Pinpoint the cell where the given text exists, returning its (x, y) midpoint coordinate. 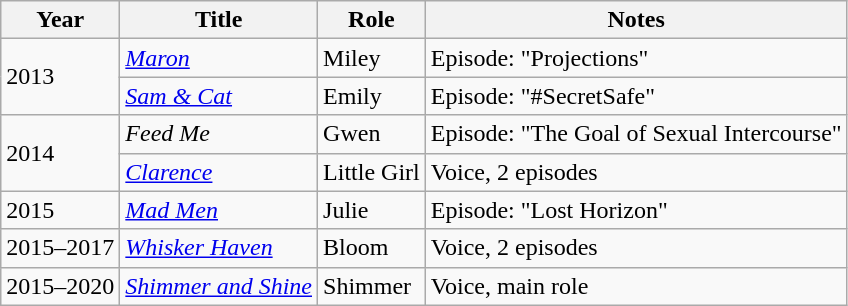
Miley (372, 58)
Gwen (372, 134)
Mad Men (219, 210)
Notes (636, 20)
Little Girl (372, 172)
Year (60, 20)
Sam & Cat (219, 96)
2013 (60, 77)
Whisker Haven (219, 248)
2015 (60, 210)
Maron (219, 58)
Bloom (372, 248)
2015–2020 (60, 286)
Shimmer (372, 286)
2015–2017 (60, 248)
Episode: "#SecretSafe" (636, 96)
Episode: "Projections" (636, 58)
Feed Me (219, 134)
Voice, main role (636, 286)
Emily (372, 96)
Episode: "The Goal of Sexual Intercourse" (636, 134)
Shimmer and Shine (219, 286)
2014 (60, 153)
Title (219, 20)
Julie (372, 210)
Episode: "Lost Horizon" (636, 210)
Clarence (219, 172)
Role (372, 20)
